Provide the [x, y] coordinate of the cell's center where the given text is located.  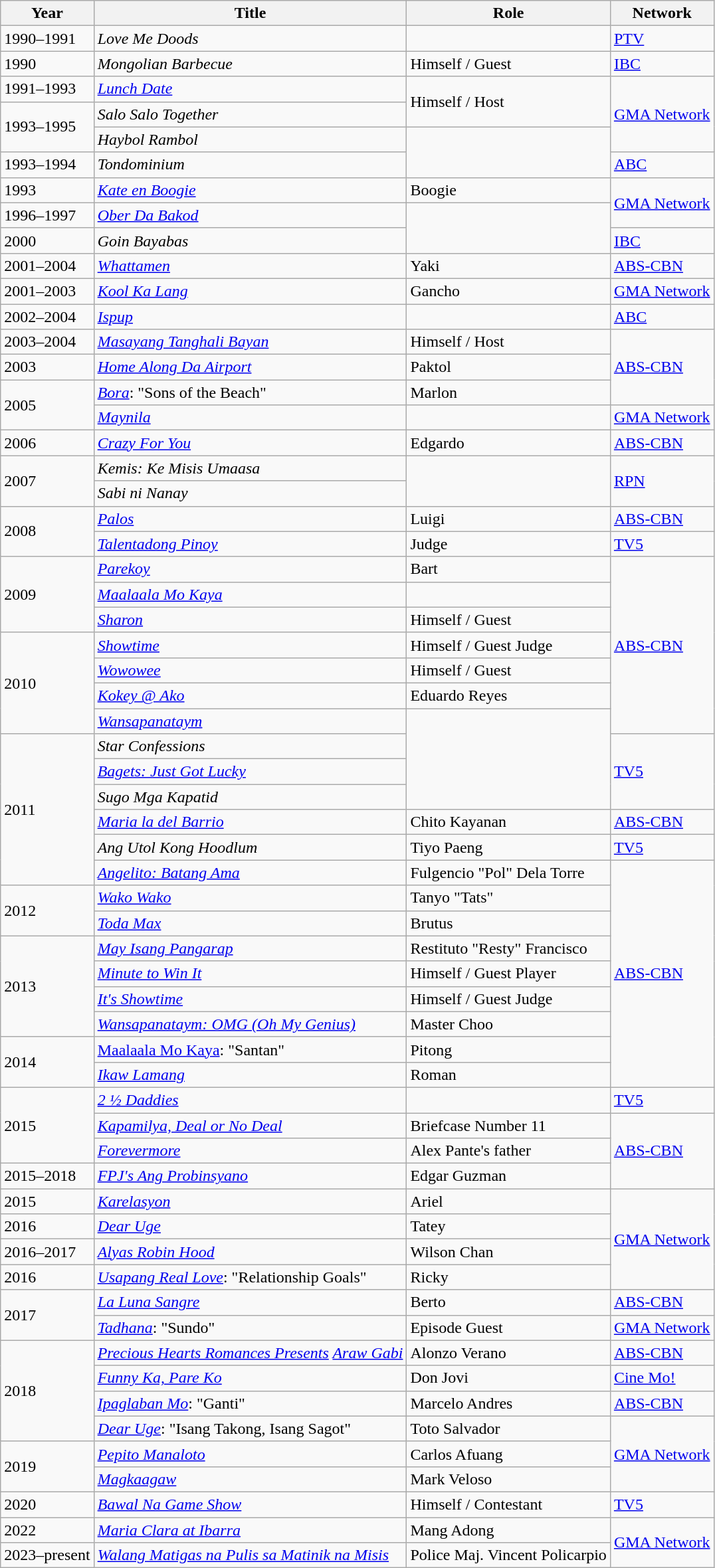
Bawal Na Game Show [250, 1504]
Don Jovi [508, 1378]
It's Showtime [250, 999]
Maalaala Mo Kaya: "Santan" [250, 1049]
Ipaglaban Mo: "Ganti" [250, 1403]
2002–2004 [47, 317]
1996–1997 [47, 215]
Star Confessions [250, 746]
Kool Ka Lang [250, 291]
Eduardo Reyes [508, 695]
2018 [47, 1391]
Wowowee [250, 670]
2020 [47, 1504]
Haybol Rambol [250, 139]
2003–2004 [47, 342]
2013 [47, 986]
Maynila [250, 418]
Magkaagaw [250, 1479]
Dear Uge [250, 1227]
Tadhana: "Sundo" [250, 1328]
Sugo Mga Kapatid [250, 797]
Kokey @ Ako [250, 695]
Boogie [508, 190]
1993–1994 [47, 165]
Tondominium [250, 165]
2019 [47, 1466]
Ariel [508, 1201]
Precious Hearts Romances Presents Araw Gabi [250, 1353]
Talentadong Pinoy [250, 544]
Gancho [508, 291]
Minute to Win It [250, 974]
Judge [508, 544]
Love Me Doods [250, 39]
Roman [508, 1075]
Wako Wako [250, 898]
Wansapanataym [250, 721]
Police Maj. Vincent Policarpio [508, 1555]
2015–2018 [47, 1176]
1991–1993 [47, 89]
Briefcase Number 11 [508, 1126]
Network [662, 13]
Himself / Contestant [508, 1504]
May Isang Pangarap [250, 948]
Home Along Da Airport [250, 367]
Forevermore [250, 1151]
Parekoy [250, 569]
Maalaala Mo Kaya [250, 594]
2008 [47, 531]
Tatey [508, 1227]
Carlos Afuang [508, 1454]
2003 [47, 367]
Edgar Guzman [508, 1176]
Ricky [508, 1277]
Maria Clara at Ibarra [250, 1529]
Toda Max [250, 923]
Kemis: Ke Misis Umaasa [250, 468]
Funny Ka, Pare Ko [250, 1378]
Whattamen [250, 266]
Kapamilya, Deal or No Deal [250, 1126]
Marlon [508, 392]
Role [508, 13]
1993 [47, 190]
2014 [47, 1062]
2001–2003 [47, 291]
Mang Adong [508, 1529]
Ikaw Lamang [250, 1075]
2011 [47, 810]
Mark Veloso [508, 1479]
Crazy For You [250, 443]
Showtime [250, 645]
2005 [47, 405]
Masayang Tanghali Bayan [250, 342]
Alyas Robin Hood [250, 1252]
Tiyo Paeng [508, 847]
Ang Utol Kong Hoodlum [250, 847]
Palos [250, 519]
Usapang Real Love: "Relationship Goals" [250, 1277]
2012 [47, 911]
Himself / Guest Player [508, 974]
Ober Da Bakod [250, 215]
2017 [47, 1315]
1993–1995 [47, 127]
Mongolian Barbecue [250, 64]
2000 [47, 240]
2001–2004 [47, 266]
Cine Mo! [662, 1378]
Salo Salo Together [250, 114]
Maria la del Barrio [250, 822]
Bart [508, 569]
2006 [47, 443]
Chito Kayanan [508, 822]
Angelito: Batang Ama [250, 873]
2022 [47, 1529]
2016–2017 [47, 1252]
Year [47, 13]
2023–present [47, 1555]
2 ½ Daddies [250, 1100]
Toto Salvador [508, 1429]
Bora: "Sons of the Beach" [250, 392]
Master Choo [508, 1024]
Paktol [508, 367]
Walang Matigas na Pulis sa Matinik na Misis [250, 1555]
Alonzo Verano [508, 1353]
Lunch Date [250, 89]
Wilson Chan [508, 1252]
PTV [662, 39]
Pepito Manaloto [250, 1454]
Wansapanataym: OMG (Oh My Genius) [250, 1024]
Edgardo [508, 443]
Episode Guest [508, 1328]
Brutus [508, 923]
2009 [47, 594]
Karelasyon [250, 1201]
FPJ's Ang Probinsyano [250, 1176]
Luigi [508, 519]
Berto [508, 1302]
Dear Uge: "Isang Takong, Isang Sagot" [250, 1429]
Fulgencio "Pol" Dela Torre [508, 873]
Ispup [250, 317]
Title [250, 13]
Pitong [508, 1049]
Sabi ni Nanay [250, 493]
Marcelo Andres [508, 1403]
Restituto "Resty" Francisco [508, 948]
Sharon [250, 620]
Kate en Boogie [250, 190]
Goin Bayabas [250, 240]
1990–1991 [47, 39]
2010 [47, 683]
Yaki [508, 266]
La Luna Sangre [250, 1302]
RPN [662, 481]
Bagets: Just Got Lucky [250, 772]
1990 [47, 64]
Alex Pante's father [508, 1151]
2007 [47, 481]
Tanyo "Tats" [508, 898]
